Capture the cell that displays the provided text and extract its (X, Y) central coordinate. 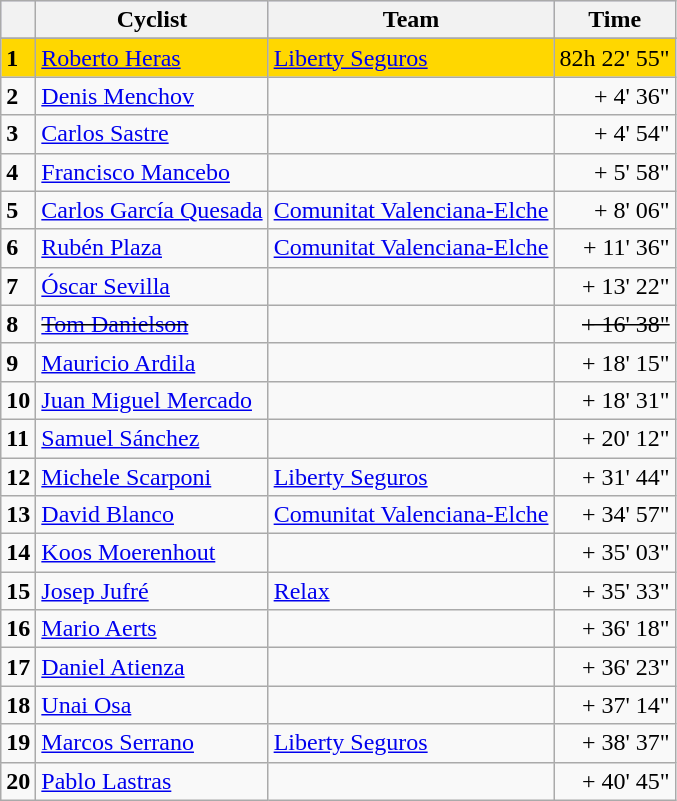
8 (18, 324)
+ 4' 54" (614, 134)
David Blanco (152, 515)
3 (18, 134)
+ 35' 33" (614, 591)
+ 37' 14" (614, 705)
1 (18, 58)
Daniel Atienza (152, 667)
16 (18, 629)
+ 40' 45" (614, 781)
13 (18, 515)
+ 16' 38" (614, 324)
+ 34' 57" (614, 515)
17 (18, 667)
4 (18, 172)
Juan Miguel Mercado (152, 400)
+ 20' 12" (614, 438)
Marcos Serrano (152, 743)
Mauricio Ardila (152, 362)
Rubén Plaza (152, 248)
Unai Osa (152, 705)
20 (18, 781)
Cyclist (152, 20)
+ 11' 36" (614, 248)
18 (18, 705)
Time (614, 20)
7 (18, 286)
Koos Moerenhout (152, 553)
5 (18, 210)
11 (18, 438)
9 (18, 362)
10 (18, 400)
Roberto Heras (152, 58)
+ 35' 03" (614, 553)
15 (18, 591)
+ 36' 23" (614, 667)
+ 8' 06" (614, 210)
Relax (411, 591)
Carlos García Quesada (152, 210)
Mario Aerts (152, 629)
Pablo Lastras (152, 781)
+ 5' 58" (614, 172)
Carlos Sastre (152, 134)
Team (411, 20)
19 (18, 743)
12 (18, 477)
+ 4' 36" (614, 96)
+ 31' 44" (614, 477)
Óscar Sevilla (152, 286)
Michele Scarponi (152, 477)
+ 18' 31" (614, 400)
2 (18, 96)
+ 36' 18" (614, 629)
+ 13' 22" (614, 286)
Samuel Sánchez (152, 438)
14 (18, 553)
Denis Menchov (152, 96)
Josep Jufré (152, 591)
Francisco Mancebo (152, 172)
+ 18' 15" (614, 362)
Tom Danielson (152, 324)
82h 22' 55" (614, 58)
+ 38' 37" (614, 743)
6 (18, 248)
